Find where the given text appears and provide that cell's center as [x, y] coordinate. 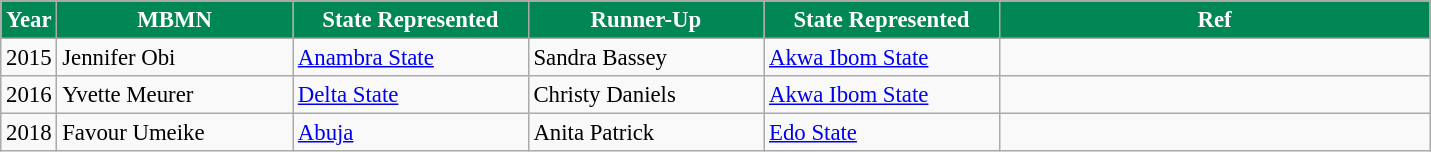
Yvette Meurer [175, 95]
Anambra State [410, 58]
Ref [1214, 20]
Runner-Up [646, 20]
2015 [29, 58]
Favour Umeike [175, 133]
MBMN [175, 20]
Christy Daniels [646, 95]
Edo State [882, 133]
2016 [29, 95]
Year [29, 20]
Jennifer Obi [175, 58]
Anita Patrick [646, 133]
Abuja [410, 133]
2018 [29, 133]
Sandra Bassey [646, 58]
Delta State [410, 95]
